Find where the given text appears and provide that cell's center as (x, y) coordinate. 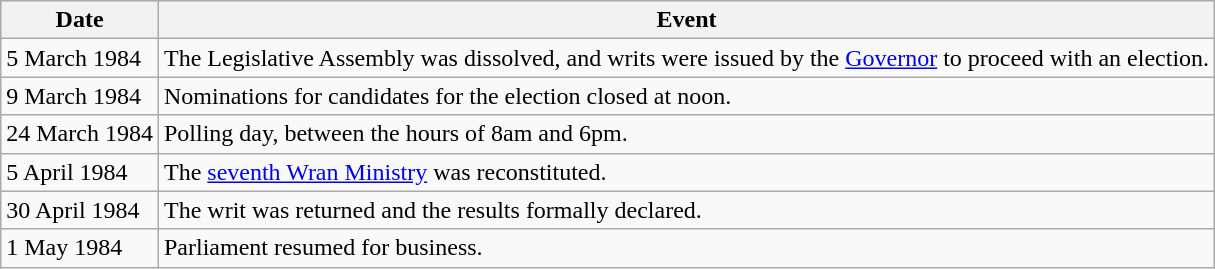
The writ was returned and the results formally declared. (686, 210)
9 March 1984 (80, 96)
Parliament resumed for business. (686, 248)
Date (80, 20)
Event (686, 20)
5 March 1984 (80, 58)
Polling day, between the hours of 8am and 6pm. (686, 134)
The seventh Wran Ministry was reconstituted. (686, 172)
5 April 1984 (80, 172)
30 April 1984 (80, 210)
Nominations for candidates for the election closed at noon. (686, 96)
24 March 1984 (80, 134)
The Legislative Assembly was dissolved, and writs were issued by the Governor to proceed with an election. (686, 58)
1 May 1984 (80, 248)
